Return the [x, y] coordinate for the center point of the cell that contains the specified text.  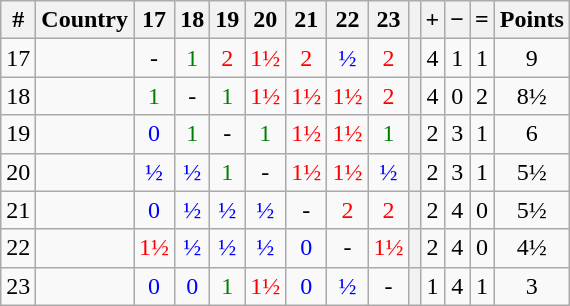
8½ [532, 96]
= [482, 20]
9 [532, 58]
Country [85, 20]
6 [532, 134]
# [18, 20]
+ [432, 20]
Points [532, 20]
− [458, 20]
4½ [532, 248]
